Search for the cell housing the specified text and yield its [x, y] center coordinate. 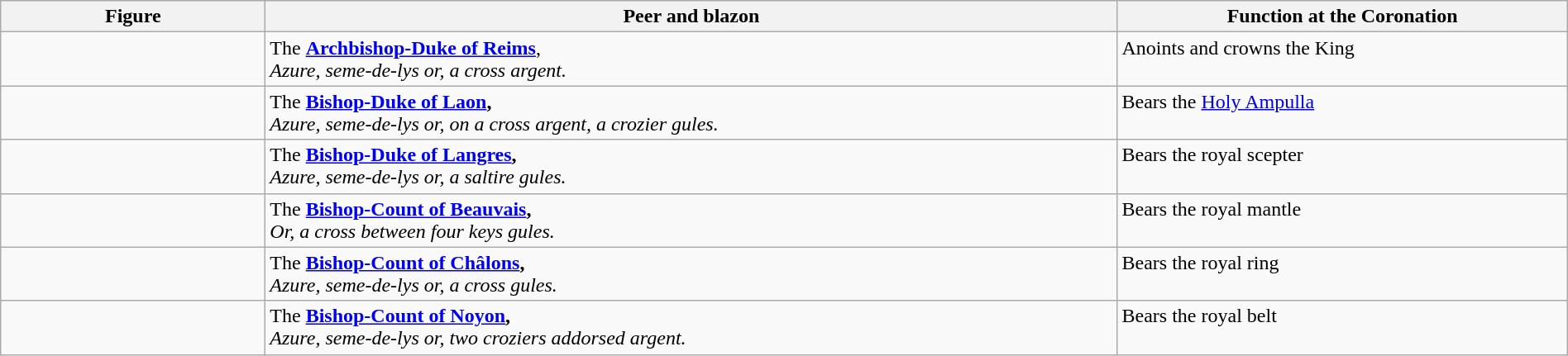
Peer and blazon [691, 17]
The Bishop-Count of Beauvais, Or, a cross between four keys gules. [691, 220]
The Bishop-Count of Noyon, Azure, seme-de-lys or, two croziers addorsed argent. [691, 327]
The Bishop-Duke of Laon, Azure, seme-de-lys or, on a cross argent, a crozier gules. [691, 112]
Bears the royal belt [1342, 327]
Bears the Holy Ampulla [1342, 112]
The Archbishop-Duke of Reims,Azure, seme-de-lys or, a cross argent. [691, 59]
Bears the royal scepter [1342, 167]
The Bishop-Count of Châlons, Azure, seme-de-lys or, a cross gules. [691, 274]
The Bishop-Duke of Langres, Azure, seme-de-lys or, a saltire gules. [691, 167]
Bears the royal ring [1342, 274]
Figure [133, 17]
Anoints and crowns the King [1342, 59]
Bears the royal mantle [1342, 220]
Function at the Coronation [1342, 17]
